Locate the cell with the specified text and output its (X, Y) center coordinate. 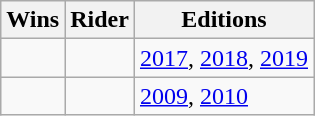
Wins (33, 20)
2009, 2010 (224, 96)
Rider (100, 20)
Editions (224, 20)
2017, 2018, 2019 (224, 58)
